From the cell containing the given text, extract its center point as [X, Y] coordinate. 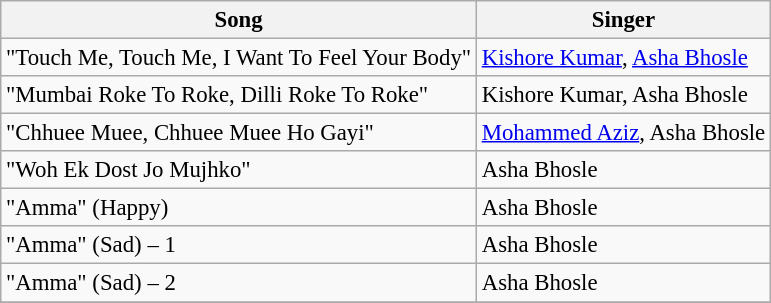
Song [239, 20]
"Woh Ek Dost Jo Mujhko" [239, 170]
"Amma" (Sad) – 2 [239, 283]
"Amma" (Happy) [239, 208]
Mohammed Aziz, Asha Bhosle [623, 133]
"Amma" (Sad) – 1 [239, 245]
"Touch Me, Touch Me, I Want To Feel Your Body" [239, 58]
Singer [623, 20]
"Chhuee Muee, Chhuee Muee Ho Gayi" [239, 133]
"Mumbai Roke To Roke, Dilli Roke To Roke" [239, 95]
